Find where the given text appears and provide that cell's center as (x, y) coordinate. 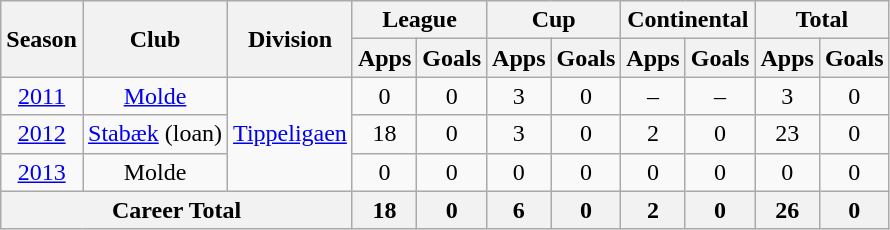
Tippeligaen (290, 134)
Division (290, 39)
League (419, 20)
2011 (42, 96)
Continental (688, 20)
23 (787, 134)
Career Total (177, 210)
Season (42, 39)
Club (154, 39)
2012 (42, 134)
Stabæk (loan) (154, 134)
6 (519, 210)
Cup (554, 20)
Total (822, 20)
2013 (42, 172)
26 (787, 210)
